Output the (X, Y) coordinate of the center of the cell containing the given text.  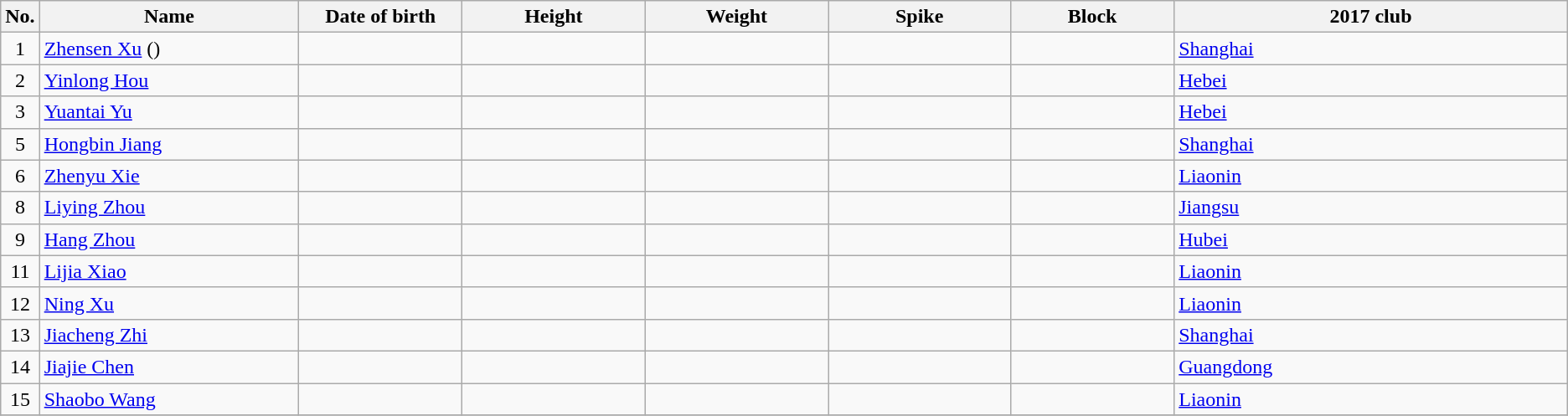
Zhenyu Xie (169, 176)
No. (20, 17)
Yuantai Yu (169, 112)
Jiangsu (1371, 208)
2 (20, 80)
3 (20, 112)
Hang Zhou (169, 239)
13 (20, 335)
12 (20, 303)
Jiajie Chen (169, 367)
5 (20, 144)
Lijia Xiao (169, 271)
Height (554, 17)
Hubei (1371, 239)
15 (20, 399)
9 (20, 239)
Yinlong Hou (169, 80)
Jiacheng Zhi (169, 335)
Spike (920, 17)
Ning Xu (169, 303)
Shaobo Wang (169, 399)
Block (1092, 17)
Hongbin Jiang (169, 144)
11 (20, 271)
6 (20, 176)
Name (169, 17)
Guangdong (1371, 367)
8 (20, 208)
Weight (737, 17)
Liying Zhou (169, 208)
1 (20, 49)
2017 club (1371, 17)
Date of birth (380, 17)
Zhensen Xu () (169, 49)
14 (20, 367)
